Detect which cell encompasses the target text, then output its [X, Y] center coordinate. 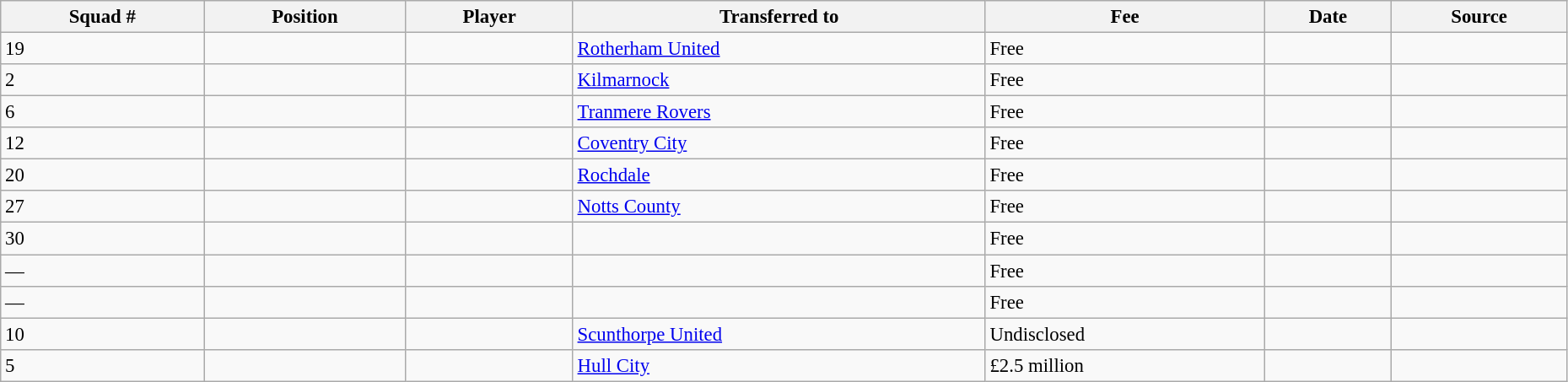
Undisclosed [1125, 334]
5 [103, 365]
Hull City [779, 365]
Coventry City [779, 143]
27 [103, 207]
Kilmarnock [779, 80]
Notts County [779, 207]
Date [1328, 17]
Player [489, 17]
20 [103, 175]
12 [103, 143]
Position [305, 17]
10 [103, 334]
Fee [1125, 17]
Squad # [103, 17]
Rotherham United [779, 49]
£2.5 million [1125, 365]
2 [103, 80]
19 [103, 49]
30 [103, 239]
6 [103, 112]
Scunthorpe United [779, 334]
Tranmere Rovers [779, 112]
Source [1479, 17]
Rochdale [779, 175]
Transferred to [779, 17]
